Provide the [x, y] coordinate of the cell's center where the given text is located.  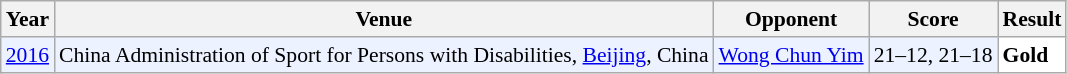
2016 [28, 55]
Gold [1032, 55]
21–12, 21–18 [934, 55]
Year [28, 19]
China Administration of Sport for Persons with Disabilities, Beijing, China [384, 55]
Wong Chun Yim [792, 55]
Opponent [792, 19]
Score [934, 19]
Venue [384, 19]
Result [1032, 19]
